Locate the cell with the specified text and output its [X, Y] center coordinate. 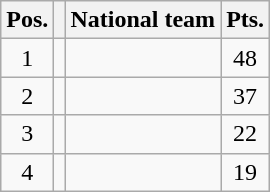
Pos. [28, 20]
Pts. [246, 20]
37 [246, 96]
22 [246, 134]
2 [28, 96]
National team [143, 20]
3 [28, 134]
19 [246, 172]
48 [246, 58]
1 [28, 58]
4 [28, 172]
